Provide the [x, y] coordinate of the cell's center where the given text is located.  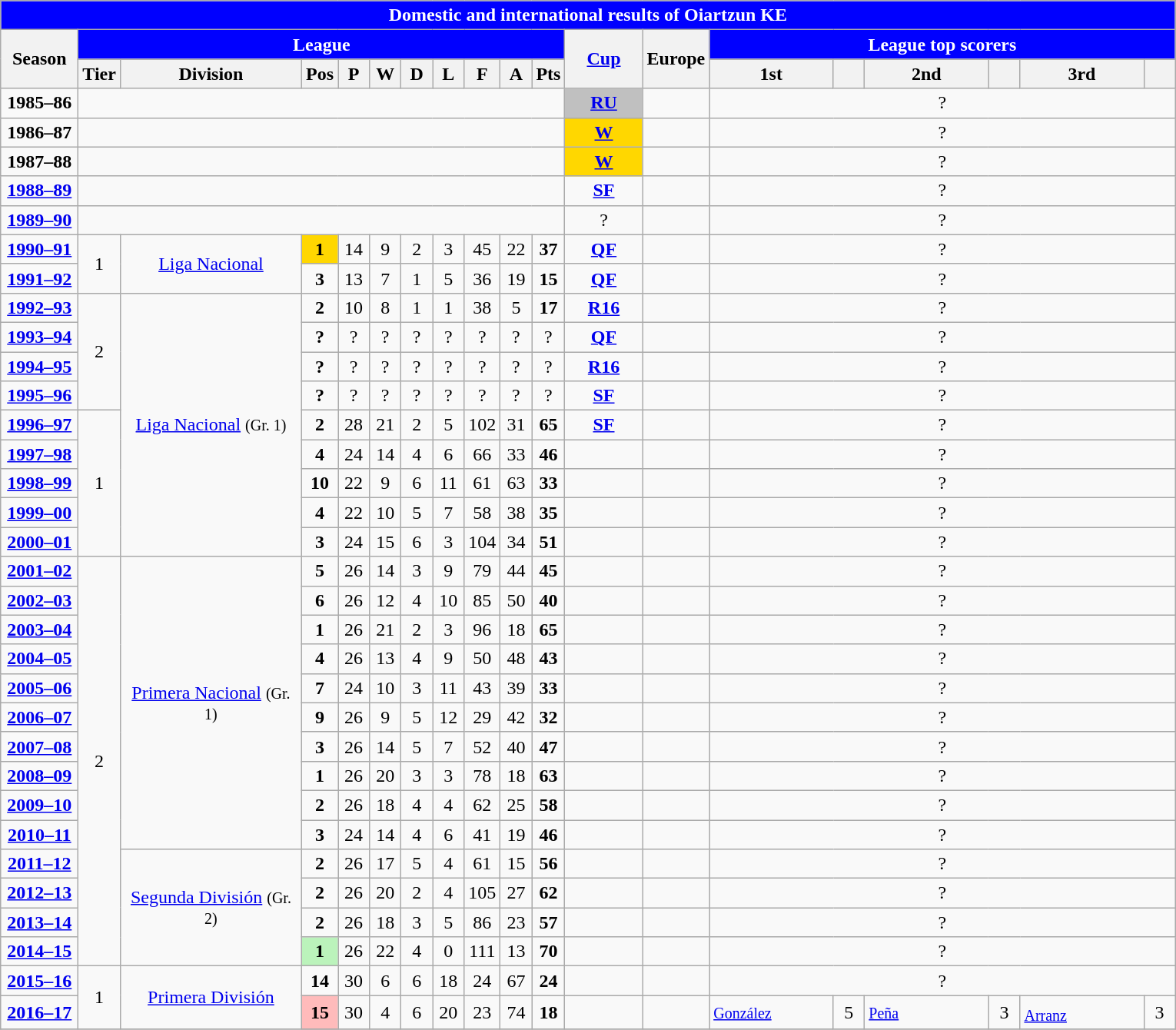
1999–00 [40, 513]
2013–14 [40, 922]
32 [549, 717]
1994–95 [40, 367]
1993–94 [40, 337]
1990–91 [40, 249]
2005–06 [40, 688]
3rd [1082, 74]
42 [517, 717]
1989–90 [40, 220]
1996–97 [40, 425]
2016–17 [40, 1013]
2002–03 [40, 600]
1986–87 [40, 132]
66 [483, 454]
1st [772, 74]
2000–01 [40, 542]
1991–92 [40, 278]
2001–02 [40, 571]
Season [40, 59]
González [772, 1013]
1987–88 [40, 161]
Peña [927, 1013]
34 [517, 542]
74 [517, 1013]
2015–16 [40, 981]
39 [517, 688]
Arranz [1082, 1013]
D [417, 74]
79 [483, 571]
57 [549, 922]
2003–04 [40, 630]
37 [549, 249]
Domestic and international results of Oiartzun KE [588, 15]
RU [604, 103]
31 [517, 425]
Tier [100, 74]
2004–05 [40, 659]
102 [483, 425]
1995–96 [40, 396]
78 [483, 776]
2010–11 [40, 834]
25 [517, 805]
41 [483, 834]
Primera División [211, 998]
86 [483, 922]
8 [386, 307]
48 [517, 659]
36 [483, 278]
2006–07 [40, 717]
56 [549, 864]
League top scorers [942, 45]
L [449, 74]
2008–09 [40, 776]
47 [549, 746]
1985–86 [40, 103]
29 [483, 717]
Segunda División (Gr. 2) [211, 908]
Cup [604, 59]
1992–93 [40, 307]
Liga Nacional [211, 264]
111 [483, 952]
1998–99 [40, 483]
2007–08 [40, 746]
104 [483, 542]
2011–12 [40, 864]
1997–98 [40, 454]
1988–89 [40, 191]
2nd [927, 74]
51 [549, 542]
70 [549, 952]
96 [483, 630]
Division [211, 74]
105 [483, 893]
F [483, 74]
2009–10 [40, 805]
2012–13 [40, 893]
28 [354, 425]
League [321, 45]
Europe [676, 59]
85 [483, 600]
52 [483, 746]
35 [549, 513]
A [517, 74]
44 [517, 571]
67 [517, 981]
0 [449, 952]
27 [517, 893]
Liga Nacional (Gr. 1) [211, 424]
Pts [549, 74]
Pos [320, 74]
Primera Nacional (Gr. 1) [211, 703]
2014–15 [40, 952]
P [354, 74]
